Return [X, Y] of the center of cell containing provided text 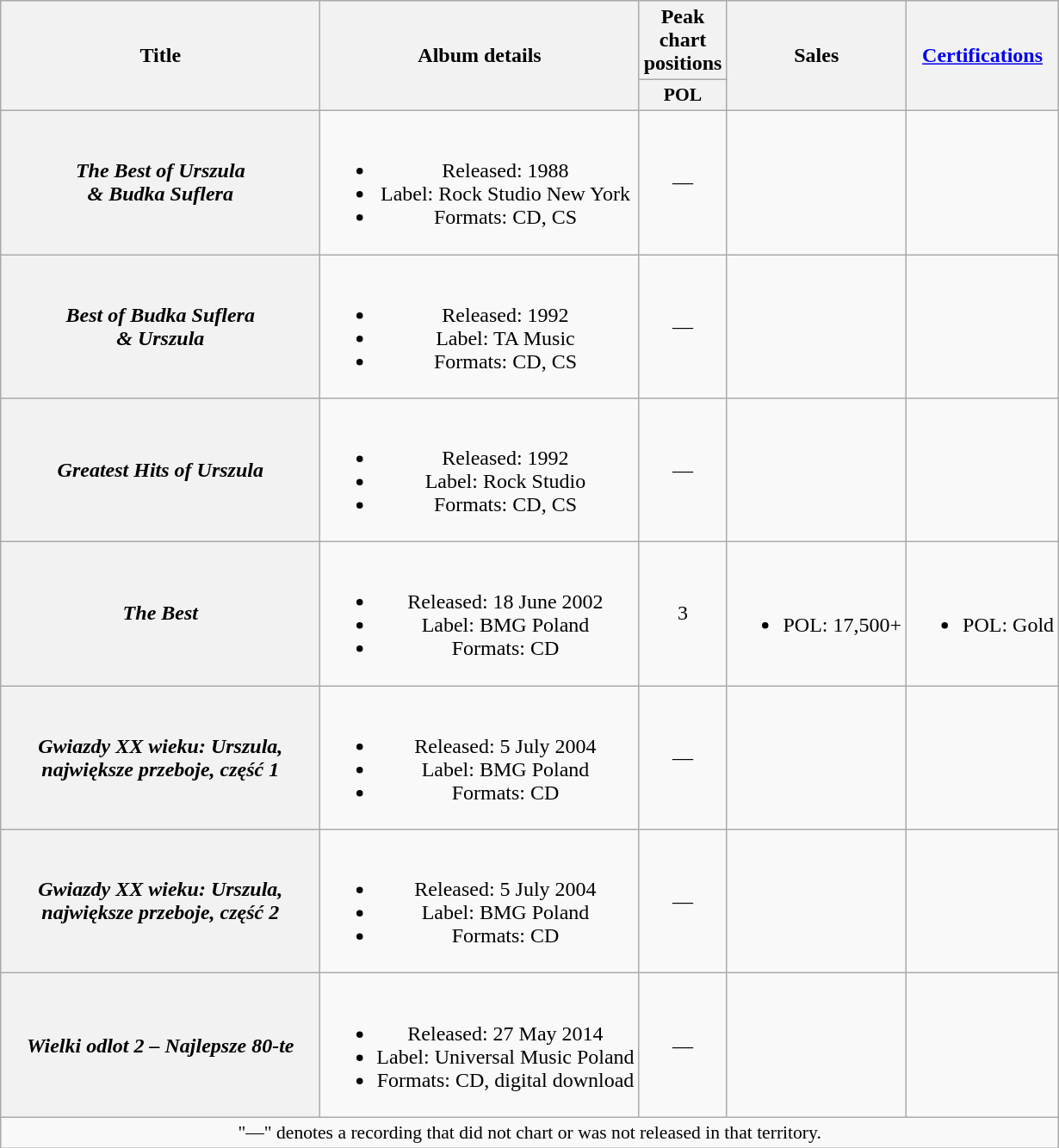
Certifications [983, 56]
Greatest Hits of Urszula [160, 470]
Released: 1992Label: TA MusicFormats: CD, CS [480, 327]
Released: 27 May 2014Label: Universal Music PolandFormats: CD, digital download [480, 1045]
POL: 17,500+ [816, 614]
"—" denotes a recording that did not chart or was not released in that territory. [530, 1133]
POL [683, 96]
Peak chart positions [683, 40]
POL: Gold [983, 614]
Album details [480, 56]
Gwiazdy XX wieku: Urszula,największe przeboje, część 1 [160, 757]
Released: 1988Label: Rock Studio New YorkFormats: CD, CS [480, 182]
3 [683, 614]
Sales [816, 56]
The Best [160, 614]
Released: 18 June 2002Label: BMG PolandFormats: CD [480, 614]
Best of Budka Suflera& Urszula [160, 327]
Wielki odlot 2 – Najlepsze 80-te [160, 1045]
Title [160, 56]
Released: 1992Label: Rock StudioFormats: CD, CS [480, 470]
The Best of Urszula& Budka Suflera [160, 182]
Gwiazdy XX wieku: Urszula,największe przeboje, część 2 [160, 902]
